Find where the given text appears and provide that cell's center as (X, Y) coordinate. 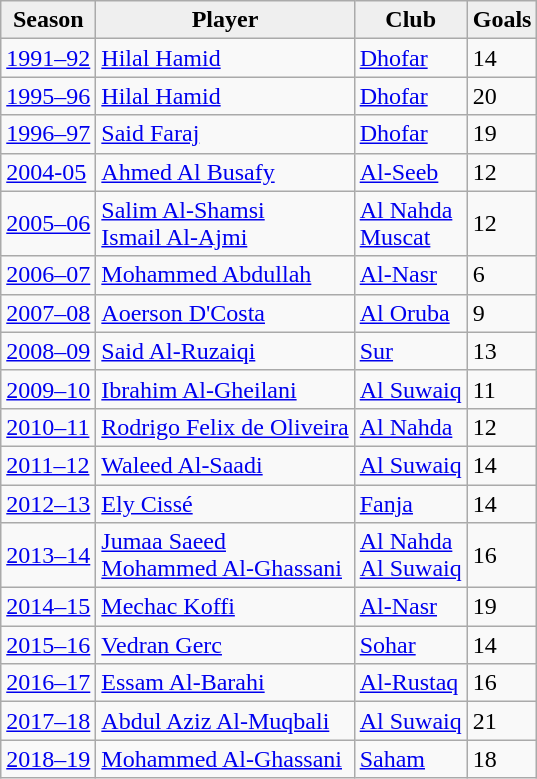
Salim Al-Shamsi Ismail Al-Ajmi (225, 224)
Club (410, 20)
Ahmed Al Busafy (225, 172)
Mohammed Abdullah (225, 275)
Aoerson D'Costa (225, 313)
2005–06 (48, 224)
6 (502, 275)
Waleed Al-Saadi (225, 465)
Al NahdaAl Suwaiq (410, 556)
Sohar (410, 645)
Al NahdaMuscat (410, 224)
2018–19 (48, 759)
2008–09 (48, 351)
Al-Rustaq (410, 683)
2004-05 (48, 172)
Abdul Aziz Al-Muqbali (225, 721)
Player (225, 20)
2014–15 (48, 607)
Ely Cissé (225, 503)
2010–11 (48, 427)
Mohammed Al-Ghassani (225, 759)
11 (502, 389)
1996–97 (48, 134)
1991–92 (48, 58)
Season (48, 20)
Al Nahda (410, 427)
Jumaa Saeed Mohammed Al-Ghassani (225, 556)
Saham (410, 759)
Goals (502, 20)
Al-Seeb (410, 172)
2007–08 (48, 313)
2006–07 (48, 275)
Al Oruba (410, 313)
21 (502, 721)
13 (502, 351)
Essam Al-Barahi (225, 683)
Ibrahim Al-Gheilani (225, 389)
2011–12 (48, 465)
9 (502, 313)
2017–18 (48, 721)
2009–10 (48, 389)
2013–14 (48, 556)
1995–96 (48, 96)
Rodrigo Felix de Oliveira (225, 427)
Mechac Koffi (225, 607)
Said Faraj (225, 134)
Sur (410, 351)
18 (502, 759)
20 (502, 96)
2015–16 (48, 645)
2016–17 (48, 683)
Said Al-Ruzaiqi (225, 351)
2012–13 (48, 503)
Fanja (410, 503)
Vedran Gerc (225, 645)
